From the cell containing the given text, extract its center point as (X, Y) coordinate. 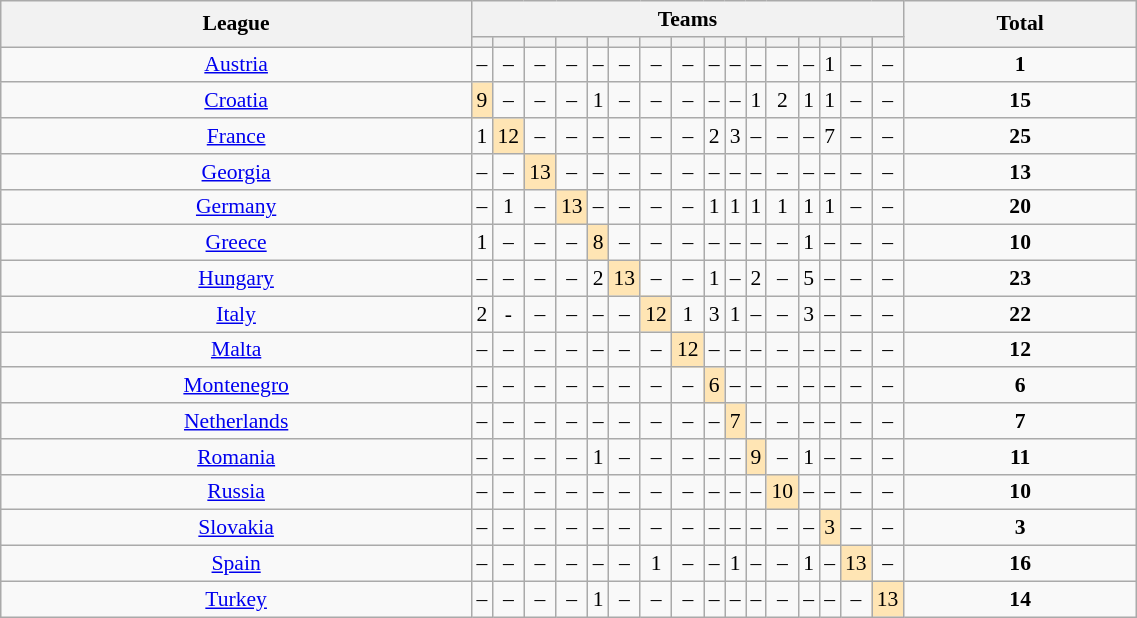
23 (1020, 279)
Germany (236, 207)
25 (1020, 136)
- (508, 314)
Hungary (236, 279)
Romania (236, 457)
Croatia (236, 101)
Montenegro (236, 386)
Greece (236, 243)
League (236, 24)
Georgia (236, 172)
20 (1020, 207)
16 (1020, 564)
8 (598, 243)
14 (1020, 599)
Austria (236, 65)
Italy (236, 314)
Russia (236, 492)
Malta (236, 350)
France (236, 136)
Netherlands (236, 421)
Slovakia (236, 528)
11 (1020, 457)
15 (1020, 101)
5 (808, 279)
22 (1020, 314)
Spain (236, 564)
Teams (688, 19)
Total (1020, 24)
Turkey (236, 599)
